Capture the cell that displays the provided text and extract its (x, y) central coordinate. 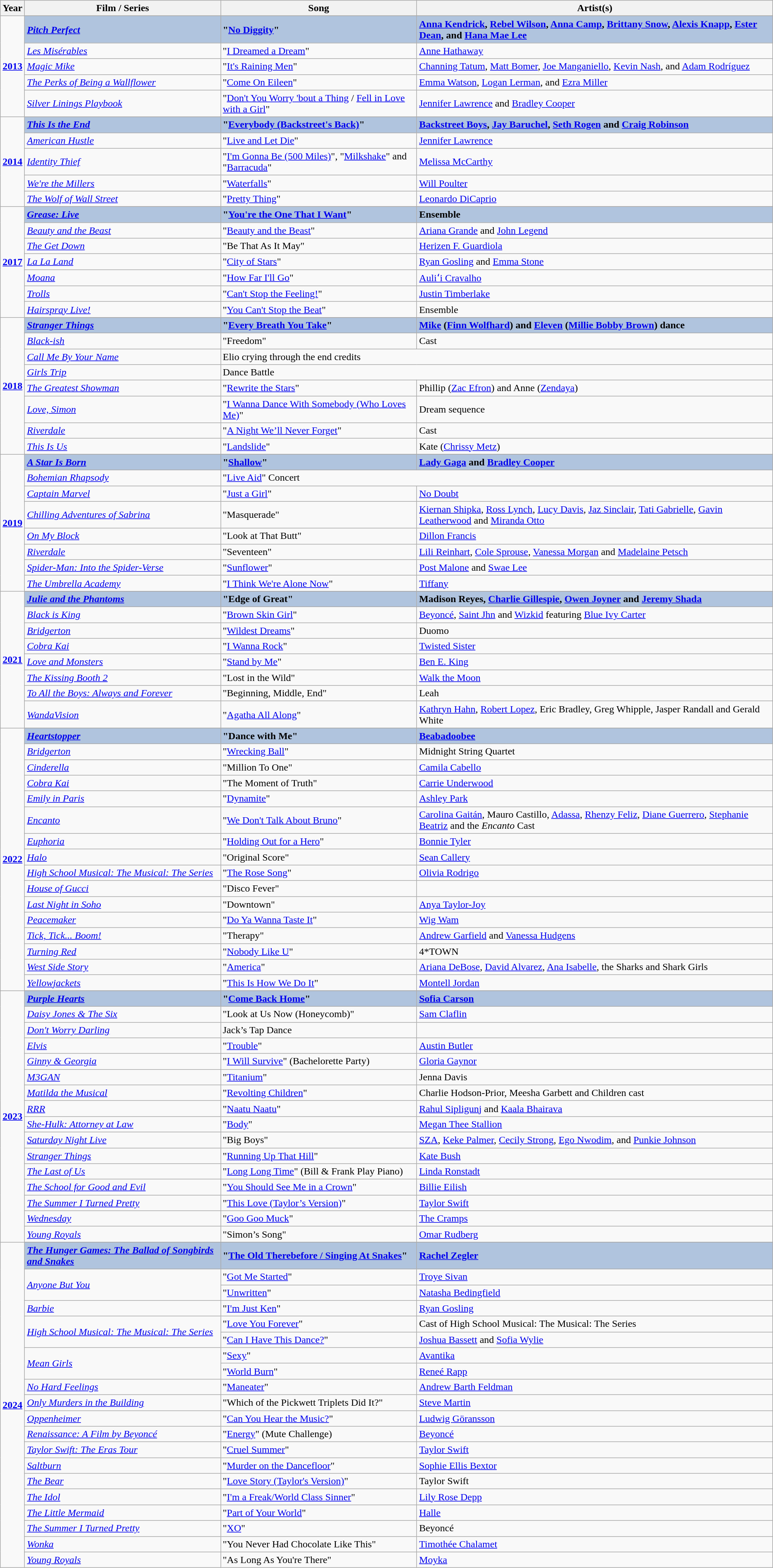
West Side Story (123, 967)
"Wildest Dreams" (319, 631)
To All the Boys: Always and Forever (123, 693)
"Part of Your World" (319, 1513)
Madison Reyes, Charlie Gillespie, Owen Joyner and Jeremy Shada (595, 599)
"Brown Skin Girl" (319, 614)
Megan Thee Stallion (595, 1124)
"Edge of Great" (319, 599)
Only Murders in the Building (123, 1402)
Call Me By Your Name (123, 356)
Silver Linings Playbook (123, 103)
Gloria Gaynor (595, 1061)
Spider-Man: Into the Spider-Verse (123, 567)
"I Dreamed a Dream" (319, 51)
Ginny & Georgia (123, 1061)
Backstreet Boys, Jay Baruchel, Seth Rogen and Craig Robinson (595, 125)
Montell Jordan (595, 983)
"I'm Just Ken" (319, 1308)
Anne Hathaway (595, 51)
"No Diggity" (319, 30)
Elvis (123, 1046)
"Every Breath You Take" (319, 325)
Ben E. King (595, 662)
Reneé Rapp (595, 1371)
RRR (123, 1108)
Justin Timberlake (595, 294)
On My Block (123, 536)
"Nobody Like U" (319, 951)
This Is Us (123, 446)
Joshua Bassett and Sofia Wylie (595, 1340)
"Revolting Children" (319, 1093)
Anna Kendrick, Rebel Wilson, Anna Camp, Brittany Snow, Alexis Knapp, Ester Dean, and Hana Mae Lee (595, 30)
"Cruel Summer" (319, 1450)
"Be That As It May" (319, 246)
Kathryn Hahn, Robert Lopez, Eric Bradley, Greg Whipple, Jasper Randall and Gerald White (595, 714)
Leah (595, 693)
"Disco Fever" (319, 888)
Will Poulter (595, 183)
"Waterfalls" (319, 183)
Post Malone and Swae Lee (595, 567)
"Running Up That Hill" (319, 1156)
Linda Ronstadt (595, 1172)
2013 (12, 66)
Olivia Rodrigo (595, 873)
Cast of High School Musical: The Musical: The Series (595, 1324)
Anya Taylor-Joy (595, 904)
The Hunger Games: The Ballad of Songbirds and Snakes (123, 1255)
"Masquerade" (319, 515)
"Freedom" (319, 341)
"Big Boys" (319, 1140)
Heartstopper (123, 736)
The Last of Us (123, 1172)
The Idol (123, 1497)
"I'm Gonna Be (500 Miles)", "Milkshake" and "Barracuda" (319, 162)
"Beginning, Middle, End" (319, 693)
"City of Stars" (319, 262)
WandaVision (123, 714)
Dillon Francis (595, 536)
No Hard Feelings (123, 1387)
Anyone But You (123, 1285)
Moyka (595, 1560)
"I Wanna Dance With Somebody (Who Loves Me)" (319, 410)
Artist(s) (595, 8)
Emma Watson, Logan Lerman, and Ezra Miller (595, 82)
Beyoncé, Saint Jhn and Wizkid featuring Blue Ivy Carter (595, 614)
"Come Back Home" (319, 999)
Peacemaker (123, 920)
"Landslide" (319, 446)
Lily Rose Depp (595, 1497)
Midnight String Quartet (595, 752)
Taylor Swift: The Eras Tour (123, 1450)
"Million To One" (319, 767)
Mike (Finn Wolfhard) and Eleven (Millie Bobby Brown) dance (595, 325)
Year (12, 8)
Lady Gaga and Bradley Cooper (595, 462)
Magic Mike (123, 66)
Girls Trip (123, 372)
Herizen F. Guardiola (595, 246)
Sean Callery (595, 857)
Sophie Ellis Bextor (595, 1466)
Encanto (123, 820)
"As Long As You're There" (319, 1560)
Dance Battle (496, 372)
"Body" (319, 1124)
Love, Simon (123, 410)
Sofia Carson (595, 999)
SZA, Keke Palmer, Cecily Strong, Ego Nwodim, and Punkie Johnson (595, 1140)
"You Never Had Chocolate Like This" (319, 1544)
2017 (12, 262)
"Holding Out for a Hero" (319, 841)
Timothée Chalamet (595, 1544)
Walk the Moon (595, 678)
Chilling Adventures of Sabrina (123, 515)
"Can You Hear the Music?" (319, 1419)
Charlie Hodson-Prior, Meesha Garbett and Children cast (595, 1093)
The Cramps (595, 1219)
"Trouble" (319, 1046)
Ryan Gosling (595, 1308)
Jack’s Tap Dance (319, 1030)
The Get Down (123, 246)
"Lost in the Wild" (319, 678)
"Live and Let Die" (319, 140)
"You Should See Me in a Crown" (319, 1187)
Oppenheimer (123, 1419)
"Dynamite" (319, 799)
The Little Mermaid (123, 1513)
Love and Monsters (123, 662)
"Titanium" (319, 1077)
Kate (Chrissy Metz) (595, 446)
Melissa McCarthy (595, 162)
The Perks of Being a Wallflower (123, 82)
Carolina Gaitán, Mauro Castillo, Adassa, Rhenzy Feliz, Diane Guerrero, Stephanie Beatriz and the Encanto Cast (595, 820)
Song (319, 8)
Julie and the Phantoms (123, 599)
"Just a Girl" (319, 493)
M3GAN (123, 1077)
The Umbrella Academy (123, 583)
"The Moment of Truth" (319, 783)
"Therapy" (319, 936)
Matilda the Musical (123, 1093)
"Can I Have This Dance?" (319, 1340)
Ryan Gosling and Emma Stone (595, 262)
"World Burn" (319, 1371)
"Live Aid" Concert (496, 478)
2023 (12, 1117)
Mean Girls (123, 1363)
4*TOWN (595, 951)
Barbie (123, 1308)
"It's Raining Men" (319, 66)
Troye Sivan (595, 1277)
"Stand by Me" (319, 662)
"Murder on the Dancefloor" (319, 1466)
Lili Reinhart, Cole Sprouse, Vanessa Morgan and Madelaine Petsch (595, 552)
Captain Marvel (123, 493)
"Wrecking Ball" (319, 752)
Ashley Park (595, 799)
Omar Rudberg (595, 1234)
Elio crying through the end credits (496, 356)
Jennifer Lawrence (595, 140)
"America" (319, 967)
2018 (12, 386)
Les Misérables (123, 51)
The School for Good and Evil (123, 1187)
Carrie Underwood (595, 783)
Yellowjackets (123, 983)
Don't Worry Darling (123, 1030)
"Shallow" (319, 462)
Duomo (595, 631)
"You're the One That I Want" (319, 214)
Euphoria (123, 841)
"Sunflower" (319, 567)
The Wolf of Wall Street (123, 199)
Rachel Zegler (595, 1255)
"A Night We’ll Never Forget" (319, 431)
"Maneater" (319, 1387)
"Look at That Butt" (319, 536)
Rahul Sipligunj and Kaala Bhairava (595, 1108)
"I'm a Freak/World Class Sinner" (319, 1497)
2021 (12, 659)
"Rewrite the Stars" (319, 388)
2014 (12, 162)
Jenna Davis (595, 1077)
"Love You Forever" (319, 1324)
"Downtown" (319, 904)
"Don't You Worry 'bout a Thing / Fell in Love with a Girl" (319, 103)
Avantika (595, 1355)
Halle (595, 1513)
"Simon’s Song" (319, 1234)
Bonnie Tyler (595, 841)
Tiffany (595, 583)
Billie Eilish (595, 1187)
"How Far I'll Go" (319, 278)
Pitch Perfect (123, 30)
"Dance with Me" (319, 736)
Steve Martin (595, 1402)
Wig Wam (595, 920)
"Beauty and the Beast" (319, 230)
Camila Cabello (595, 767)
This Is the End (123, 125)
Wonka (123, 1544)
American Hustle (123, 140)
Saturday Night Live (123, 1140)
Renaissance: A Film by Beyoncé (123, 1434)
"Unwritten" (319, 1293)
"Seventeen" (319, 552)
Halo (123, 857)
"I Think We're Alone Now" (319, 583)
Grease: Live (123, 214)
Phillip (Zac Efron) and Anne (Zendaya) (595, 388)
No Doubt (595, 493)
2019 (12, 523)
"Which of the Pickwett Triplets Did It?" (319, 1402)
Saltburn (123, 1466)
Purple Hearts (123, 999)
"I Will Survive" (Bachelorette Party) (319, 1061)
"Original Score" (319, 857)
A Star Is Born (123, 462)
The Bear (123, 1481)
Bohemian Rhapsody (123, 478)
"I Wanna Rock" (319, 646)
Channing Tatum, Matt Bomer, Joe Manganiello, Kevin Nash, and Adam Rodríguez (595, 66)
Wednesday (123, 1219)
"Naatu Naatu" (319, 1108)
Beabadoobee (595, 736)
"Love Story (Taylor's Version)" (319, 1481)
The Greatest Showman (123, 388)
Identity Thief (123, 162)
Twisted Sister (595, 646)
2024 (12, 1405)
Sam Claflin (595, 1014)
Jennifer Lawrence and Bradley Cooper (595, 103)
Daisy Jones & The Six (123, 1014)
"The Rose Song" (319, 873)
Ariana DeBose, David Alvarez, Ana Isabelle, the Sharks and Shark Girls (595, 967)
"Got Me Started" (319, 1277)
Natasha Bedingfield (595, 1293)
Trolls (123, 294)
"Sexy" (319, 1355)
2022 (12, 859)
"This Is How We Do It" (319, 983)
"Do Ya Wanna Taste It" (319, 920)
"You Can't Stop the Beat" (319, 309)
Kate Bush (595, 1156)
Black is King (123, 614)
Andrew Garfield and Vanessa Hudgens (595, 936)
"We Don't Talk About Bruno" (319, 820)
Kiernan Shipka, Ross Lynch, Lucy Davis, Jaz Sinclair, Tati Gabrielle, Gavin Leatherwood and Miranda Otto (595, 515)
House of Gucci (123, 888)
"Look at Us Now (Honeycomb)" (319, 1014)
"Agatha All Along" (319, 714)
"Energy" (Mute Challenge) (319, 1434)
La La Land (123, 262)
"Come On Eileen" (319, 82)
Ariana Grande and John Legend (595, 230)
The Kissing Booth 2 (123, 678)
"This Love (Taylor’s Version)" (319, 1203)
Moana (123, 278)
"Pretty Thing" (319, 199)
"XO" (319, 1528)
Andrew Barth Feldman (595, 1387)
Turning Red (123, 951)
Dream sequence (595, 410)
We're the Millers (123, 183)
Cinderella (123, 767)
Film / Series (123, 8)
"Everybody (Backstreet's Back)" (319, 125)
Beauty and the Beast (123, 230)
Leonardo DiCaprio (595, 199)
She-Hulk: Attorney at Law (123, 1124)
Last Night in Soho (123, 904)
Hairspray Live! (123, 309)
"Can't Stop the Feeling!" (319, 294)
Tick, Tick... Boom! (123, 936)
"Long Long Time" (Bill & Frank Play Piano) (319, 1172)
"Goo Goo Muck" (319, 1219)
"The Old Therebefore / Singing At Snakes" (319, 1255)
Austin Butler (595, 1046)
Black-ish (123, 341)
Emily in Paris (123, 799)
Auliʻi Cravalho (595, 278)
Ludwig Göransson (595, 1419)
